Determine the (X, Y) coordinate at the center of the cell enclosing the given text.  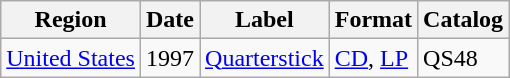
Format (373, 20)
Date (170, 20)
CD, LP (373, 58)
QS48 (464, 58)
Region (71, 20)
United States (71, 58)
Catalog (464, 20)
1997 (170, 58)
Quarterstick (265, 58)
Label (265, 20)
